Pinpoint the cell where the given text exists, returning its [X, Y] midpoint coordinate. 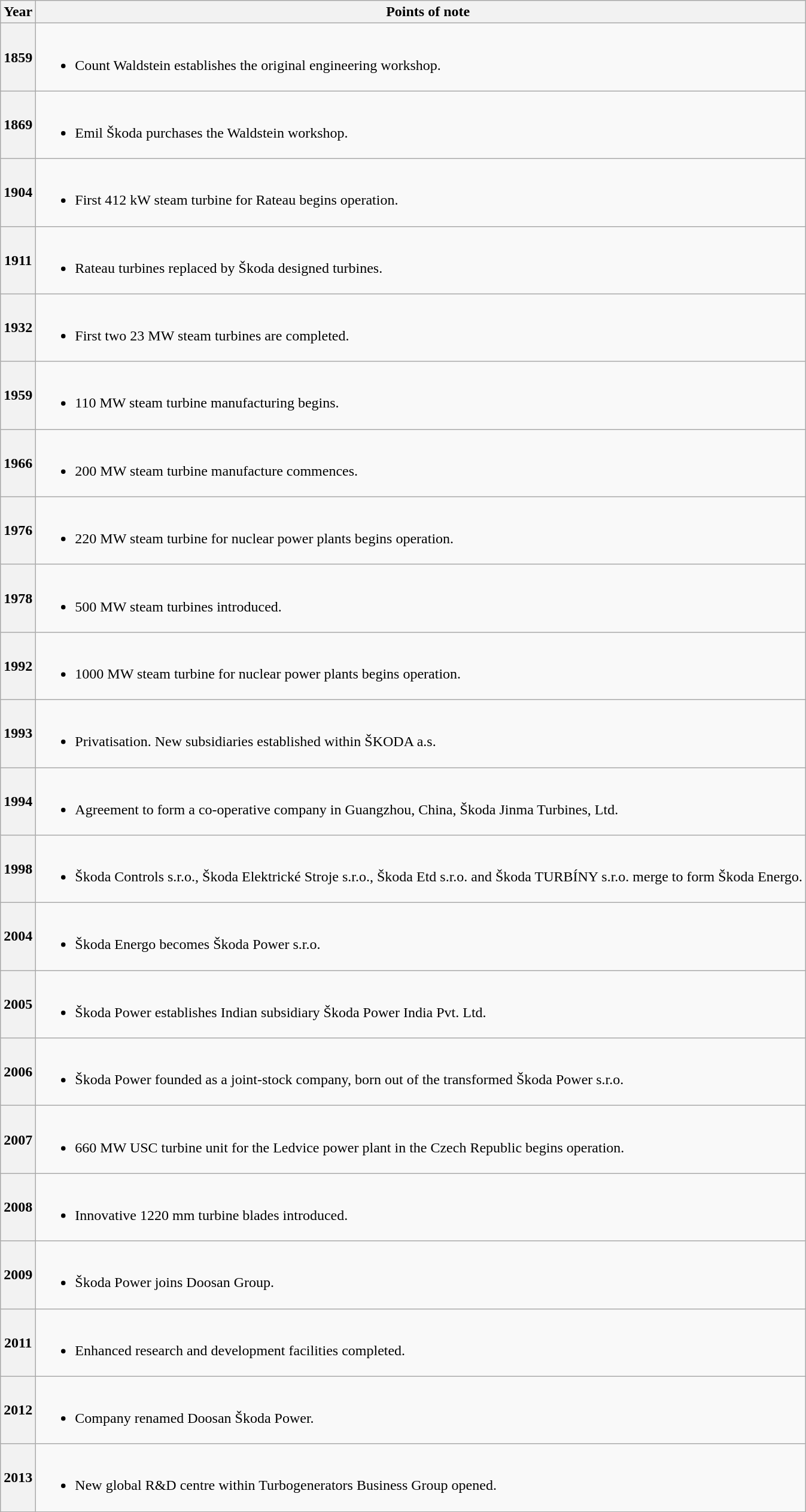
200 MW steam turbine manufacture commences. [421, 463]
Enhanced research and development facilities completed. [421, 1343]
660 MW USC turbine unit for the Ledvice power plant in the Czech Republic begins operation. [421, 1139]
2011 [18, 1343]
500 MW steam turbines introduced. [421, 598]
Škoda Controls s.r.o., Škoda Elektrické Stroje s.r.o., Škoda Etd s.r.o. and Škoda TURBÍNY s.r.o. merge to form Škoda Energo. [421, 869]
1993 [18, 734]
Year [18, 12]
2007 [18, 1139]
2006 [18, 1072]
Agreement to form a co-operative company in Guangzhou, China, Škoda Jinma Turbines, Ltd. [421, 801]
Company renamed Doosan Škoda Power. [421, 1410]
2013 [18, 1478]
110 MW steam turbine manufacturing begins. [421, 395]
1994 [18, 801]
1966 [18, 463]
2008 [18, 1207]
Škoda Power establishes Indian subsidiary Škoda Power India Pvt. Ltd. [421, 1004]
1998 [18, 869]
1904 [18, 193]
First two 23 MW steam turbines are completed. [421, 328]
Škoda Power joins Doosan Group. [421, 1274]
1869 [18, 124]
Innovative 1220 mm turbine blades introduced. [421, 1207]
220 MW steam turbine for nuclear power plants begins operation. [421, 530]
2012 [18, 1410]
Škoda Power founded as a joint-stock company, born out of the transformed Škoda Power s.r.o. [421, 1072]
1932 [18, 328]
2005 [18, 1004]
New global R&D centre within Turbogenerators Business Group opened. [421, 1478]
Rateau turbines replaced by Škoda designed turbines. [421, 260]
1959 [18, 395]
Privatisation. New subsidiaries established within ŠKODA a.s. [421, 734]
First 412 kW steam turbine for Rateau begins operation. [421, 193]
Škoda Energo becomes Škoda Power s.r.o. [421, 937]
1911 [18, 260]
1978 [18, 598]
Emil Škoda purchases the Waldstein workshop. [421, 124]
Points of note [421, 12]
2004 [18, 937]
1992 [18, 665]
1976 [18, 530]
2009 [18, 1274]
Count Waldstein establishes the original engineering workshop. [421, 57]
1859 [18, 57]
1000 MW steam turbine for nuclear power plants begins operation. [421, 665]
